From the cell containing the given text, extract its center point as (x, y) coordinate. 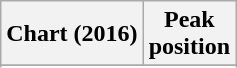
Chart (2016) (72, 34)
Peakposition (189, 34)
